Detect which cell encompasses the target text, then output its (X, Y) center coordinate. 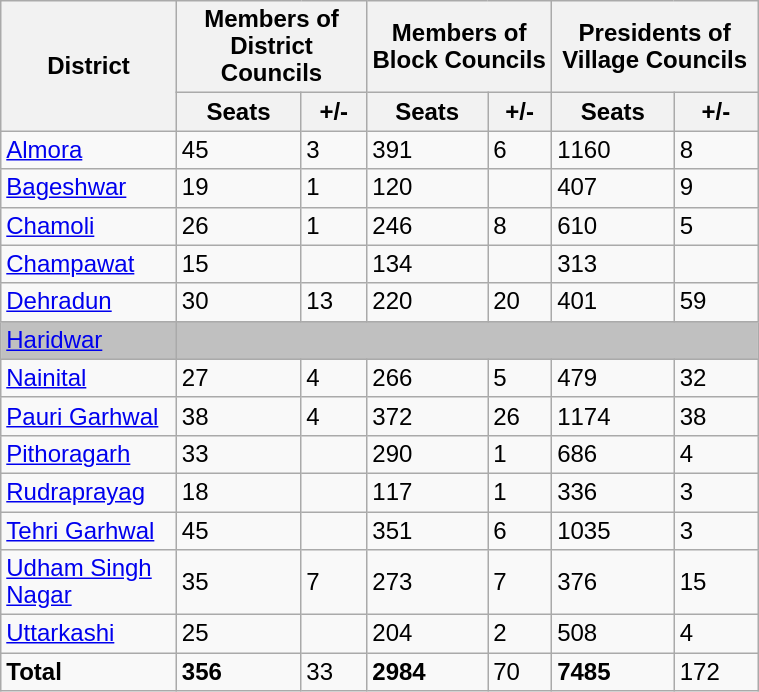
Pauri Garhwal (89, 416)
Haridwar (89, 340)
20 (520, 302)
Pithoragarh (89, 454)
Tehri Garhwal (89, 531)
120 (428, 188)
266 (428, 378)
686 (614, 454)
290 (428, 454)
336 (614, 492)
Champawat (89, 264)
Total (89, 672)
372 (428, 416)
1174 (614, 416)
32 (716, 378)
Members of District Councils (271, 47)
1035 (614, 531)
220 (428, 302)
508 (614, 634)
9 (716, 188)
19 (238, 188)
Chamoli (89, 226)
479 (614, 378)
313 (614, 264)
District (89, 66)
18 (238, 492)
Members of Block Councils (460, 47)
172 (716, 672)
610 (614, 226)
35 (238, 582)
117 (428, 492)
273 (428, 582)
59 (716, 302)
Udham Singh Nagar (89, 582)
7485 (614, 672)
246 (428, 226)
30 (238, 302)
2 (520, 634)
27 (238, 378)
Nainital (89, 378)
70 (520, 672)
407 (614, 188)
376 (614, 582)
Almora (89, 150)
134 (428, 264)
Bageshwar (89, 188)
2984 (428, 672)
401 (614, 302)
204 (428, 634)
Dehradun (89, 302)
Presidents of Village Councils (655, 47)
1160 (614, 150)
13 (334, 302)
25 (238, 634)
351 (428, 531)
356 (238, 672)
391 (428, 150)
Rudraprayag (89, 492)
Uttarkashi (89, 634)
